From the cell containing the given text, extract its center point as [x, y] coordinate. 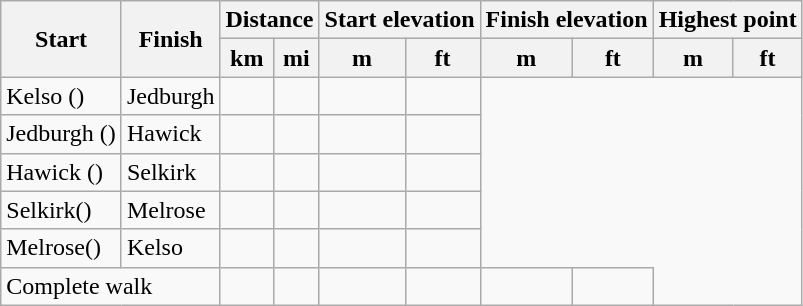
Finish elevation [566, 20]
Kelso () [62, 96]
Kelso [170, 248]
Hawick [170, 134]
Melrose() [62, 248]
Jedburgh [170, 96]
Selkirk [170, 172]
Jedburgh () [62, 134]
Distance [270, 20]
Start [62, 39]
Complete walk [110, 286]
Selkirk() [62, 210]
Finish [170, 39]
Highest point [728, 20]
Melrose [170, 210]
mi [297, 58]
km [247, 58]
Start elevation [400, 20]
Hawick () [62, 172]
